Return [x, y] of the center of cell containing provided text 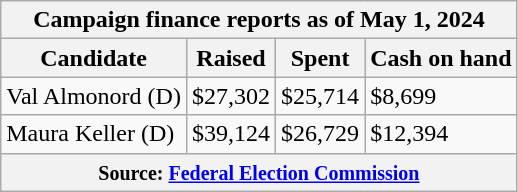
Maura Keller (D) [94, 134]
$12,394 [441, 134]
Val Almonord (D) [94, 96]
Campaign finance reports as of May 1, 2024 [259, 20]
Cash on hand [441, 58]
Spent [320, 58]
Raised [230, 58]
Candidate [94, 58]
$25,714 [320, 96]
$39,124 [230, 134]
$26,729 [320, 134]
$8,699 [441, 96]
$27,302 [230, 96]
Source: Federal Election Commission [259, 172]
